Pinpoint the cell where the given text exists, returning its [X, Y] midpoint coordinate. 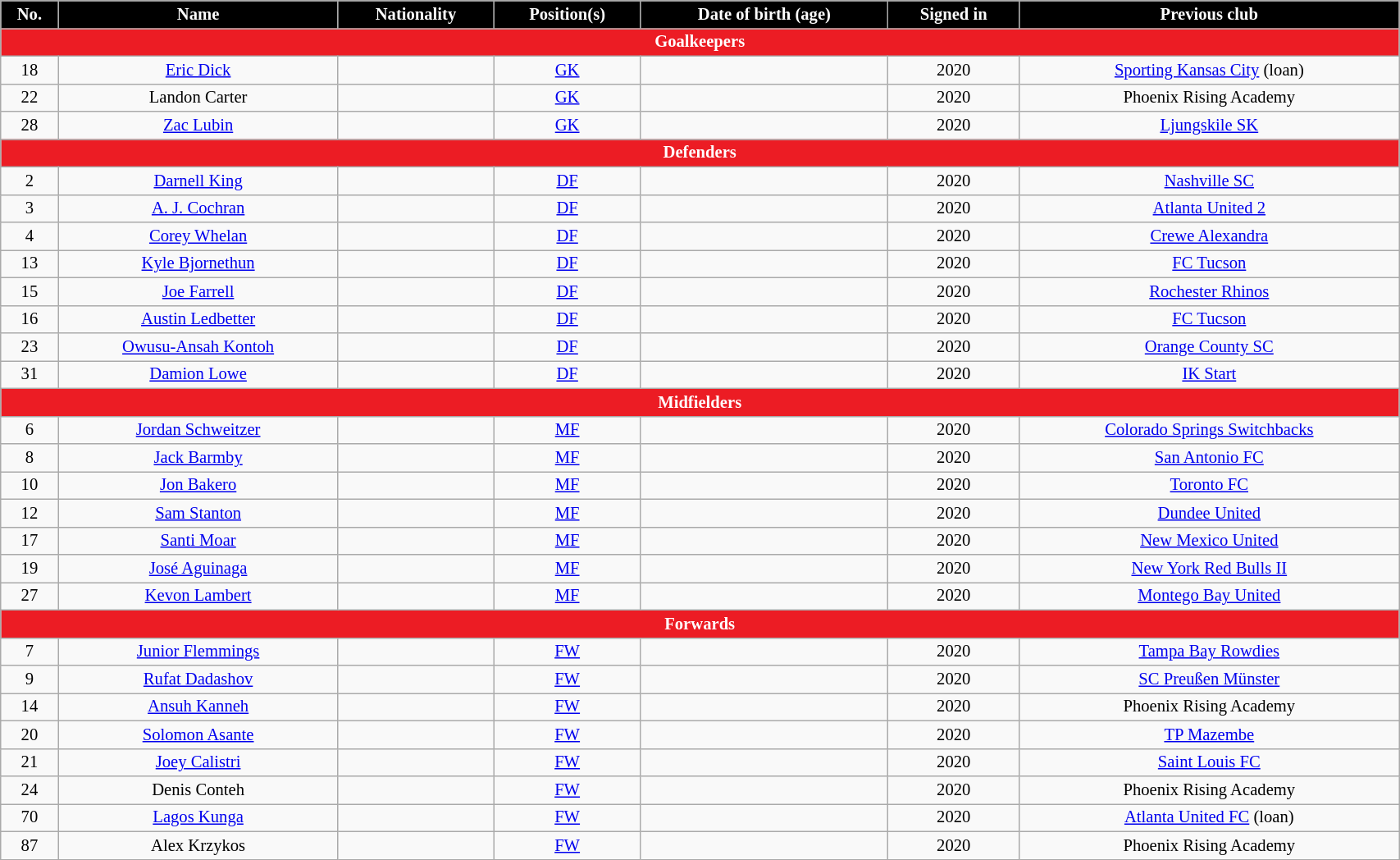
Name [198, 14]
4 [30, 236]
Owusu-Ansah Kontoh [198, 347]
Jack Barmby [198, 457]
Darnell King [198, 181]
22 [30, 98]
Austin Ledbetter [198, 319]
Colorado Springs Switchbacks [1209, 430]
Goalkeepers [700, 42]
Dundee United [1209, 513]
Solomon Asante [198, 734]
Sam Stanton [198, 513]
16 [30, 319]
23 [30, 347]
Orange County SC [1209, 347]
IK Start [1209, 374]
Date of birth (age) [764, 14]
7 [30, 652]
9 [30, 679]
2 [30, 181]
15 [30, 291]
Joey Calistri [198, 762]
SC Preußen Münster [1209, 679]
Nationality [416, 14]
28 [30, 126]
Atlanta United 2 [1209, 208]
Forwards [700, 624]
New Mexico United [1209, 541]
Denis Conteh [198, 790]
10 [30, 485]
Lagos Kunga [198, 817]
Ljungskile SK [1209, 126]
6 [30, 430]
Sporting Kansas City (loan) [1209, 70]
José Aguinaga [198, 569]
Signed in [953, 14]
Jordan Schweitzer [198, 430]
San Antonio FC [1209, 457]
Kyle Bjornethun [198, 263]
Toronto FC [1209, 485]
Rufat Dadashov [198, 679]
Eric Dick [198, 70]
Rochester Rhinos [1209, 291]
Previous club [1209, 14]
Atlanta United FC (loan) [1209, 817]
17 [30, 541]
13 [30, 263]
Tampa Bay Rowdies [1209, 652]
24 [30, 790]
Landon Carter [198, 98]
Alex Krzykos [198, 845]
Jon Bakero [198, 485]
20 [30, 734]
8 [30, 457]
Joe Farrell [198, 291]
Position(s) [568, 14]
Corey Whelan [198, 236]
Damion Lowe [198, 374]
A. J. Cochran [198, 208]
No. [30, 14]
Ansuh Kanneh [198, 707]
TP Mazembe [1209, 734]
18 [30, 70]
Zac Lubin [198, 126]
New York Red Bulls II [1209, 569]
Saint Louis FC [1209, 762]
27 [30, 596]
21 [30, 762]
Kevon Lambert [198, 596]
Midfielders [700, 402]
31 [30, 374]
Junior Flemmings [198, 652]
Nashville SC [1209, 181]
3 [30, 208]
14 [30, 707]
Crewe Alexandra [1209, 236]
87 [30, 845]
12 [30, 513]
70 [30, 817]
Montego Bay United [1209, 596]
Defenders [700, 153]
Santi Moar [198, 541]
19 [30, 569]
